Return [X, Y] of the center of cell containing provided text 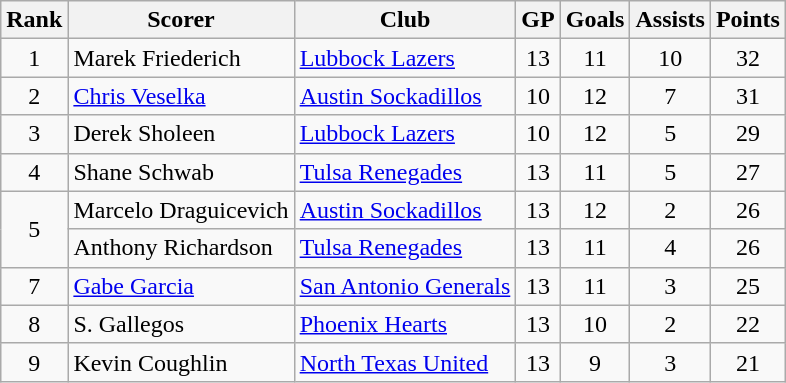
Derek Sholeen [181, 134]
21 [748, 362]
29 [748, 134]
S. Gallegos [181, 324]
Marcelo Draguicevich [181, 210]
Goals [595, 20]
Phoenix Hearts [405, 324]
25 [748, 286]
31 [748, 96]
Points [748, 20]
Anthony Richardson [181, 248]
32 [748, 58]
Kevin Coughlin [181, 362]
Gabe Garcia [181, 286]
Club [405, 20]
San Antonio Generals [405, 286]
Assists [670, 20]
22 [748, 324]
8 [34, 324]
Marek Friederich [181, 58]
North Texas United [405, 362]
Shane Schwab [181, 172]
Rank [34, 20]
GP [538, 20]
Scorer [181, 20]
27 [748, 172]
1 [34, 58]
Chris Veselka [181, 96]
